Output the (X, Y) coordinate of the center of the cell containing the given text.  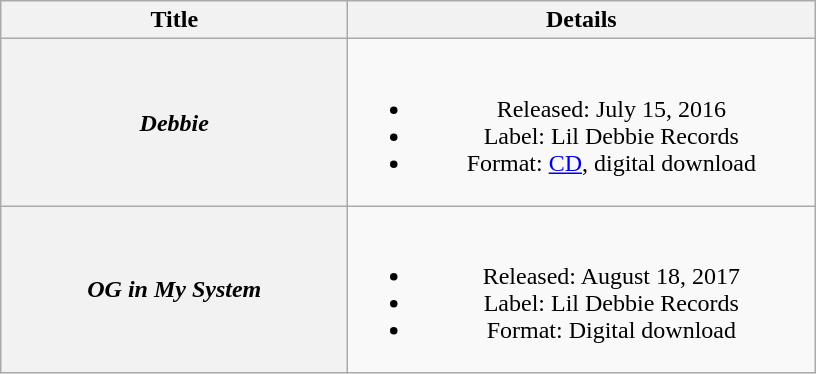
Details (582, 20)
Title (174, 20)
Released: July 15, 2016Label: Lil Debbie RecordsFormat: CD, digital download (582, 122)
Released: August 18, 2017Label: Lil Debbie RecordsFormat: Digital download (582, 290)
Debbie (174, 122)
OG in My System (174, 290)
